For the text-containing cell, return its midpoint in [x, y] coordinate format. 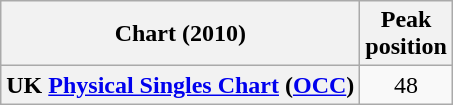
UK Physical Singles Chart (OCC) [180, 85]
Peakposition [406, 34]
Chart (2010) [180, 34]
48 [406, 85]
